Capture the cell that displays the provided text and extract its (x, y) central coordinate. 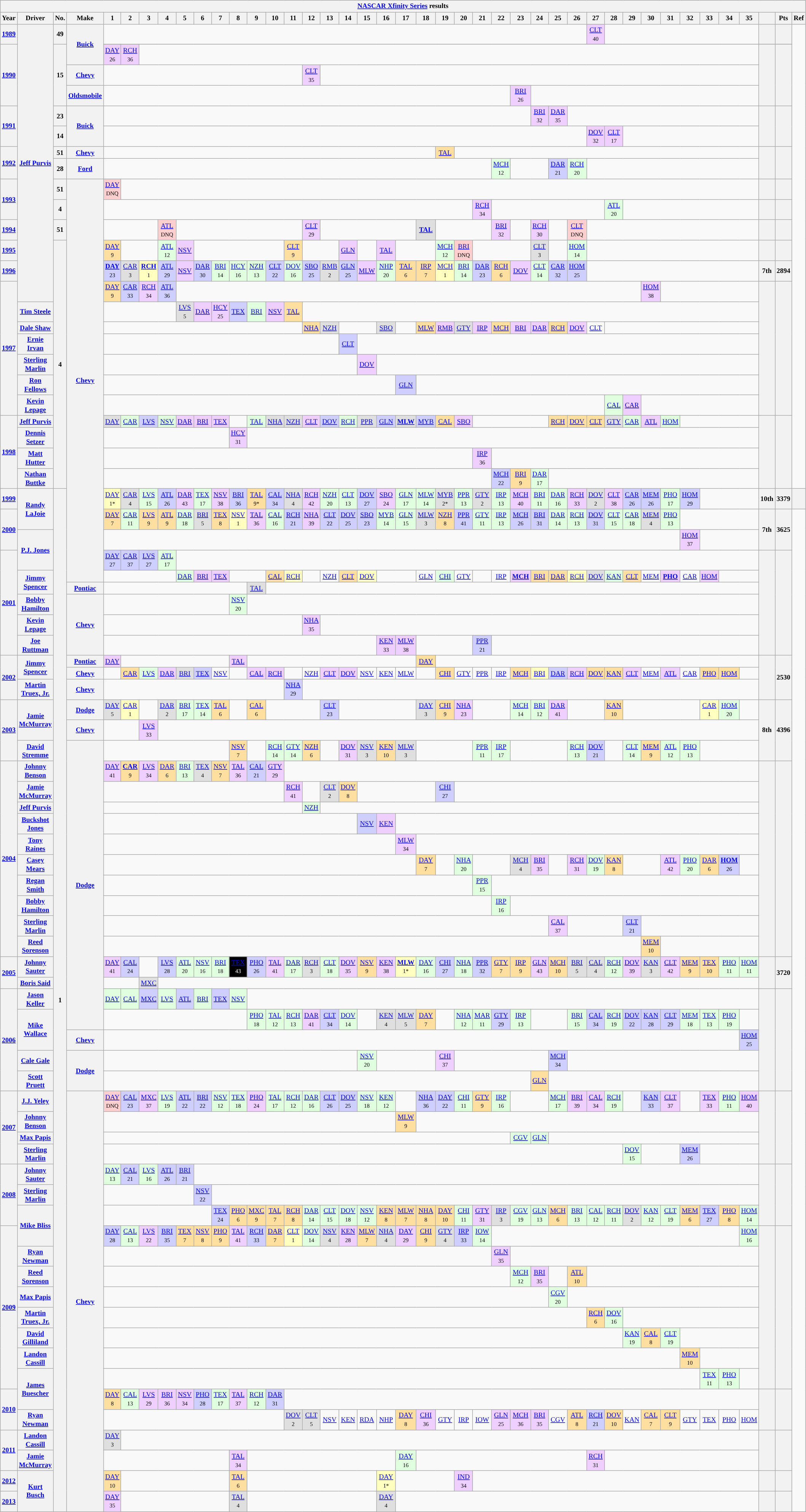
HOM40 (749, 1101)
TEX33 (710, 1101)
29 (632, 18)
MLW5 (406, 1020)
DOV18 (348, 1215)
RCH30 (540, 230)
CLT38 (614, 499)
MLW9 (406, 1122)
TAL7 (275, 1215)
2894 (784, 271)
CLT42 (670, 967)
DAR7 (275, 1236)
33 (710, 18)
4396 (784, 730)
RCH3 (311, 967)
TAL4 (238, 1501)
Tony Raines (35, 844)
10 (275, 18)
ATL9 (167, 519)
DAR18 (185, 519)
BRI22 (203, 1101)
CLT1 (293, 1236)
GLN13 (540, 1215)
DOV27 (367, 499)
3 (149, 18)
LVS29 (149, 1399)
DOV10 (614, 1419)
BRI15 (577, 1020)
BRI11 (540, 499)
CLT13 (348, 499)
MCH34 (558, 1061)
Oldsmobile (85, 96)
CAR26 (632, 499)
CLT37 (670, 1101)
Year (9, 18)
DAY13 (112, 1174)
MCH14 (521, 710)
DAY27 (112, 560)
CGV20 (558, 1297)
13 (330, 18)
BRI18 (220, 967)
KEN4 (386, 1020)
IND34 (464, 1481)
GTY9 (482, 1101)
17 (406, 18)
Mike Wallace (35, 1030)
2010 (9, 1409)
PHO17 (670, 499)
MAR11 (482, 1020)
CAL6 (257, 710)
NSV4 (330, 1236)
MEM4 (651, 519)
RMB (445, 328)
CLT18 (330, 967)
IRP7 (426, 271)
16 (386, 18)
CLT17 (614, 136)
GLN17 (406, 499)
KEN38 (386, 967)
DAR23 (482, 271)
PHO9 (220, 1236)
DOV22 (632, 1020)
J.J. Yeley (35, 1101)
Nathan Buttke (35, 478)
Dennis Setzer (35, 438)
CAR18 (632, 519)
SBO25 (311, 271)
TEX27 (710, 1215)
CAR33 (130, 291)
IRP9 (521, 967)
KEN10 (386, 751)
MCH40 (521, 499)
ATL8 (577, 1419)
RCH8 (293, 1215)
30 (651, 18)
KAN12 (651, 1215)
8 (238, 18)
1999 (9, 499)
Kurt Busch (35, 1491)
PHO18 (257, 1020)
David Stremme (35, 751)
6 (203, 18)
DAY26 (112, 55)
NSV8 (203, 1236)
CAL4 (596, 967)
HCY31 (238, 438)
GTY11 (482, 519)
KAN28 (651, 1020)
PHO6 (238, 1215)
PPR21 (482, 645)
Scott Pruett (35, 1081)
DAY35 (112, 1501)
CHI36 (426, 1419)
DAR21 (558, 169)
RDA (367, 1419)
CAR9 (130, 771)
DAY23 (112, 271)
GTY14 (293, 751)
CAL37 (558, 926)
ATL22 (185, 1101)
NSV9 (367, 967)
BRI21 (185, 1174)
HOM37 (690, 540)
1994 (9, 230)
CAL23 (130, 1101)
2 (130, 18)
SBO23 (367, 519)
HCY16 (238, 271)
GLN15 (406, 519)
7 (220, 18)
NSV34 (185, 1399)
LVS27 (149, 560)
27 (596, 18)
2009 (9, 1307)
20 (464, 18)
PPR13 (464, 499)
NHP20 (386, 271)
TEX43 (238, 967)
KAN8 (614, 865)
CLT3 (540, 250)
MCH22 (501, 478)
GTY2 (482, 499)
TEX14 (203, 710)
KEN33 (386, 645)
MEM6 (690, 1215)
NHA20 (464, 865)
BRI26 (521, 96)
PHO20 (690, 865)
NASCAR Xfinity Series results (403, 6)
TAL9* (257, 499)
DAY5 (112, 710)
MYB (426, 422)
1990 (9, 75)
22 (501, 18)
26 (577, 18)
1995 (9, 250)
NHA23 (464, 710)
NZH6 (311, 751)
CAL16 (275, 519)
NSV16 (203, 967)
RCH14 (275, 751)
NSV38 (220, 499)
MYB2* (445, 499)
P.J. Jones (35, 550)
DAY4 (386, 1501)
BRI39 (577, 1101)
KAN3 (651, 967)
DOV19 (596, 865)
TEX4 (203, 771)
19 (445, 18)
MCH4 (521, 865)
NSV22 (203, 1195)
24 (540, 18)
2004 (9, 859)
PPR41 (464, 519)
1996 (9, 271)
David Gilliland (35, 1338)
RCH11 (614, 1215)
DOV21 (596, 751)
Dale Shaw (35, 328)
21 (482, 18)
MYB14 (386, 519)
8th (767, 730)
DOV15 (632, 1154)
Buckshot Jones (35, 824)
RCH41 (293, 791)
34 (729, 18)
CLT5 (311, 1419)
DAR30 (203, 271)
CAR11 (130, 519)
DOV35 (348, 967)
TEX18 (238, 1101)
CLT23 (330, 710)
Pts (784, 18)
KAN33 (651, 1101)
1992 (9, 163)
9 (257, 18)
PPR15 (482, 885)
DOV8 (348, 791)
RCH20 (577, 169)
TEX10 (710, 967)
MLW1* (406, 967)
LVS34 (149, 771)
12 (311, 18)
CAL12 (596, 1215)
NSV1 (238, 519)
KEN28 (348, 1236)
1998 (9, 452)
NHA8 (426, 1215)
MCH10 (558, 967)
ATL36 (167, 291)
CAL24 (130, 967)
ATL42 (670, 865)
HOM11 (749, 967)
TAL34 (238, 1461)
MCH17 (558, 1101)
BRIDNQ (464, 250)
2008 (9, 1195)
Joe Ruttman (35, 645)
PHO24 (257, 1101)
DAY28 (112, 1236)
NHA39 (311, 519)
NZH20 (330, 499)
CLT40 (596, 34)
GTY4 (445, 1236)
PHO26 (257, 967)
NZH8 (445, 519)
TEX8 (220, 519)
2013 (9, 1501)
BRI17 (185, 710)
Ref (799, 18)
35 (749, 18)
3625 (784, 529)
Jason Keller (35, 999)
NHA29 (293, 689)
MLW38 (406, 645)
RMB2 (330, 271)
LVS33 (149, 730)
2001 (9, 603)
2005 (9, 973)
GLN35 (501, 1256)
BRI12 (540, 710)
HCY25 (220, 312)
CLT2 (330, 791)
LVS19 (167, 1101)
PPR11 (482, 751)
LVS22 (149, 1236)
31 (670, 18)
BRI31 (540, 519)
HOM38 (651, 291)
Casey Mears (35, 865)
IOW14 (482, 1236)
LVS5 (185, 312)
TEX11 (710, 1379)
NHA12 (464, 1020)
GLN43 (540, 967)
KAN10 (614, 710)
MEM18 (690, 1020)
MCH6 (558, 1215)
IRP17 (501, 751)
MXC37 (149, 1101)
DAR2 (167, 710)
2000 (9, 529)
CLT21 (632, 926)
NSV3 (367, 751)
MCH1 (445, 271)
Ron Fellows (35, 385)
ATL29 (167, 271)
49 (60, 34)
ATL10 (577, 1277)
Tim Steele (35, 312)
MLW34 (406, 844)
2006 (9, 1040)
GTY7 (501, 967)
25 (558, 18)
MCH36 (521, 1419)
IRP3 (501, 1215)
DOV39 (632, 967)
32 (690, 18)
HOM29 (690, 499)
ATL17 (167, 560)
1989 (9, 34)
CAR37 (130, 560)
DAR43 (185, 499)
CAL8 (651, 1338)
TAL12 (275, 1020)
2003 (9, 730)
Matt Hutter (35, 458)
Mike Bliss (35, 1226)
IRP36 (482, 458)
NHP (386, 1419)
3379 (784, 499)
NHA35 (311, 625)
2011 (9, 1450)
1991 (9, 126)
5 (185, 18)
NZH13 (257, 271)
LVS16 (149, 1174)
2007 (9, 1128)
MCH26 (521, 519)
CHI37 (445, 1061)
PPR32 (482, 967)
1993 (9, 199)
HOM16 (749, 1236)
DAY22 (445, 1101)
TAL17 (275, 1101)
KAN19 (632, 1338)
DAR35 (558, 116)
10th (767, 499)
BRI9 (521, 478)
LVS28 (167, 967)
TEX13 (710, 1020)
RCH1 (149, 271)
NHA36 (426, 1101)
3720 (784, 973)
KEN8 (386, 1215)
IRP33 (464, 1236)
TEX24 (220, 1215)
Ford (85, 169)
LVS15 (149, 499)
CGV19 (521, 1215)
1997 (9, 348)
DAY29 (406, 1236)
TAL37 (238, 1399)
LVS9 (149, 519)
CAR3 (130, 271)
11 (293, 18)
CLTDNQ (577, 230)
Driver (35, 18)
PHO19 (729, 1020)
DAR31 (275, 1399)
KEN12 (386, 1101)
PHO28 (203, 1399)
CAL7 (651, 1419)
2002 (9, 678)
MXC9 (257, 1215)
Make (85, 18)
Ernie Irvan (35, 344)
PHO8 (729, 1215)
TEX7 (185, 1236)
Cale Gale (35, 1061)
SBO24 (386, 499)
GTY31 (482, 1215)
NSV18 (367, 1101)
2530 (784, 678)
DOV32 (596, 136)
Randy LaJoie (35, 509)
RCH42 (311, 499)
CLT34 (330, 1020)
IOW (482, 1419)
18 (426, 18)
CLT26 (330, 1101)
HOM20 (729, 710)
James Buescher (35, 1389)
RCH36 (130, 55)
HOM26 (729, 865)
No. (60, 18)
CLT35 (311, 75)
Boris Said (35, 983)
ATLDNQ (167, 230)
NHA18 (464, 967)
CAR32 (558, 271)
MLW14 (426, 499)
Regan Smith (35, 885)
2012 (9, 1481)
CAR4 (130, 499)
